For the text-containing cell, return its midpoint in (x, y) coordinate format. 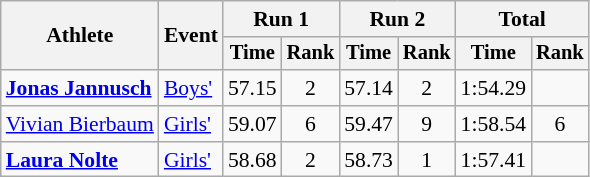
59.47 (368, 124)
Run 1 (281, 19)
57.15 (252, 88)
Vivian Bierbaum (80, 124)
Run 2 (397, 19)
57.14 (368, 88)
Event (191, 36)
9 (427, 124)
59.07 (252, 124)
1:54.29 (494, 88)
Athlete (80, 36)
1:58.54 (494, 124)
Boys' (191, 88)
Girls' (191, 124)
Jonas Jannusch (80, 88)
Total (522, 19)
